Determine the (x, y) coordinate at the center of the cell enclosing the given text.  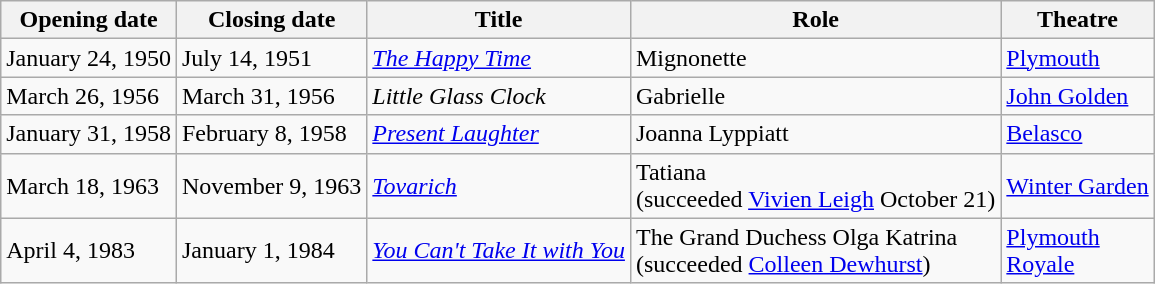
PlymouthRoyale (1078, 250)
Title (499, 20)
Closing date (271, 20)
Role (815, 20)
Plymouth (1078, 58)
November 9, 1963 (271, 186)
Tatiana(succeeded Vivien Leigh October 21) (815, 186)
Gabrielle (815, 96)
March 18, 1963 (89, 186)
Present Laughter (499, 134)
April 4, 1983 (89, 250)
March 26, 1956 (89, 96)
Theatre (1078, 20)
You Can't Take It with You (499, 250)
January 1, 1984 (271, 250)
The Happy Time (499, 58)
Winter Garden (1078, 186)
Mignonette (815, 58)
Tovarich (499, 186)
February 8, 1958 (271, 134)
Belasco (1078, 134)
Little Glass Clock (499, 96)
Joanna Lyppiatt (815, 134)
Opening date (89, 20)
The Grand Duchess Olga Katrina(succeeded Colleen Dewhurst) (815, 250)
March 31, 1956 (271, 96)
John Golden (1078, 96)
July 14, 1951 (271, 58)
January 31, 1958 (89, 134)
January 24, 1950 (89, 58)
